Provide the [X, Y] coordinate of the cell's center where the given text is located.  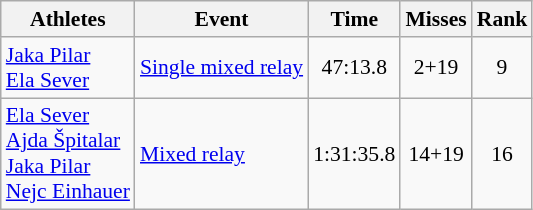
2+19 [436, 68]
Time [354, 19]
Misses [436, 19]
16 [502, 154]
14+19 [436, 154]
47:13.8 [354, 68]
Jaka PilarEla Sever [68, 68]
Single mixed relay [222, 68]
9 [502, 68]
Ela SeverAjda ŠpitalarJaka PilarNejc Einhauer [68, 154]
Rank [502, 19]
Athletes [68, 19]
Mixed relay [222, 154]
1:31:35.8 [354, 154]
Event [222, 19]
